Locate the cell with the specified text and output its (x, y) center coordinate. 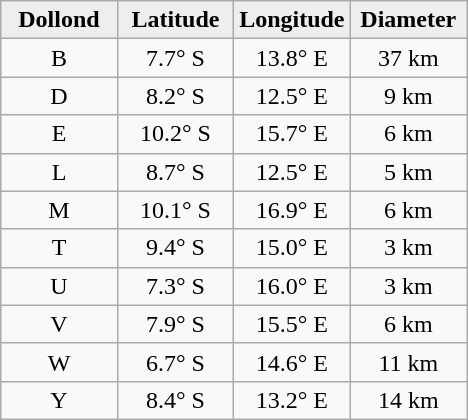
11 km (408, 362)
7.9° S (175, 324)
16.0° E (292, 286)
16.9° E (292, 210)
8.4° S (175, 400)
V (59, 324)
L (59, 172)
E (59, 134)
5 km (408, 172)
9 km (408, 96)
Y (59, 400)
7.3° S (175, 286)
8.2° S (175, 96)
15.0° E (292, 248)
M (59, 210)
D (59, 96)
14.6° E (292, 362)
Diameter (408, 20)
9.4° S (175, 248)
U (59, 286)
15.5° E (292, 324)
13.2° E (292, 400)
B (59, 58)
13.8° E (292, 58)
10.1° S (175, 210)
Dollond (59, 20)
6.7° S (175, 362)
15.7° E (292, 134)
Latitude (175, 20)
T (59, 248)
W (59, 362)
7.7° S (175, 58)
Longitude (292, 20)
8.7° S (175, 172)
37 km (408, 58)
14 km (408, 400)
10.2° S (175, 134)
